Pinpoint the cell where the given text exists, returning its [X, Y] midpoint coordinate. 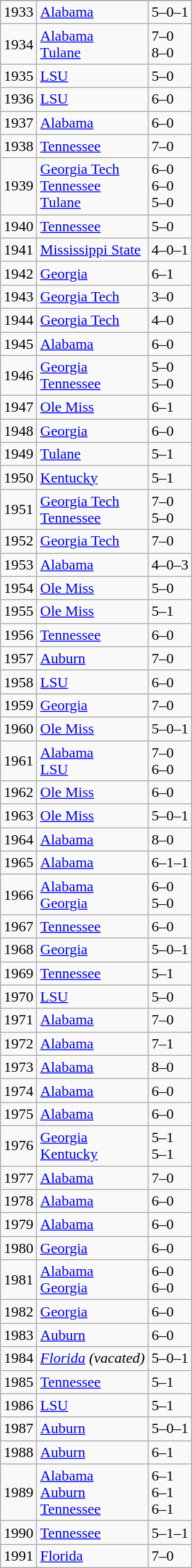
3–0 [170, 296]
1976 [18, 1145]
1982 [18, 1312]
Florida [92, 1556]
GeorgiaTennessee [92, 376]
1955 [18, 611]
1941 [18, 250]
1944 [18, 320]
AlabamaTulane [92, 44]
1954 [18, 588]
1947 [18, 407]
6–16–16–1 [170, 1492]
1942 [18, 273]
1945 [18, 343]
1940 [18, 226]
6–05–0 [170, 895]
1966 [18, 895]
1953 [18, 565]
6–1–1 [170, 863]
7–05–0 [170, 509]
Mississippi State [92, 250]
GeorgiaKentucky [92, 1145]
4–0–1 [170, 250]
1989 [18, 1492]
1968 [18, 950]
Georgia TechTennessee [92, 509]
1969 [18, 973]
1957 [18, 658]
1950 [18, 478]
1990 [18, 1532]
Florida (vacated) [92, 1358]
1986 [18, 1405]
1956 [18, 635]
7–08–0 [170, 44]
1952 [18, 541]
1973 [18, 1067]
1933 [18, 12]
1960 [18, 729]
1937 [18, 123]
1970 [18, 997]
1959 [18, 705]
1948 [18, 431]
7–1 [170, 1043]
1991 [18, 1556]
1974 [18, 1090]
1983 [18, 1335]
1987 [18, 1429]
6–06–0 [170, 1280]
1934 [18, 44]
1958 [18, 682]
Kentucky [92, 478]
1967 [18, 926]
4–0 [170, 320]
1988 [18, 1452]
1979 [18, 1225]
1951 [18, 509]
5–15–1 [170, 1145]
1961 [18, 761]
1975 [18, 1114]
1981 [18, 1280]
1977 [18, 1178]
Tulane [92, 454]
1972 [18, 1043]
1938 [18, 146]
1980 [18, 1248]
1962 [18, 793]
4–0–3 [170, 565]
1935 [18, 76]
1984 [18, 1358]
1946 [18, 376]
7–06–0 [170, 761]
1949 [18, 454]
1963 [18, 816]
1964 [18, 839]
6–06–05–0 [170, 186]
5–1–1 [170, 1532]
1985 [18, 1382]
1971 [18, 1020]
1978 [18, 1201]
1965 [18, 863]
1943 [18, 296]
5–05–0 [170, 376]
AlabamaLSU [92, 761]
AlabamaAuburnTennessee [92, 1492]
1936 [18, 99]
Georgia TechTennesseeTulane [92, 186]
1939 [18, 186]
